Locate the cell with the specified text and output its (X, Y) center coordinate. 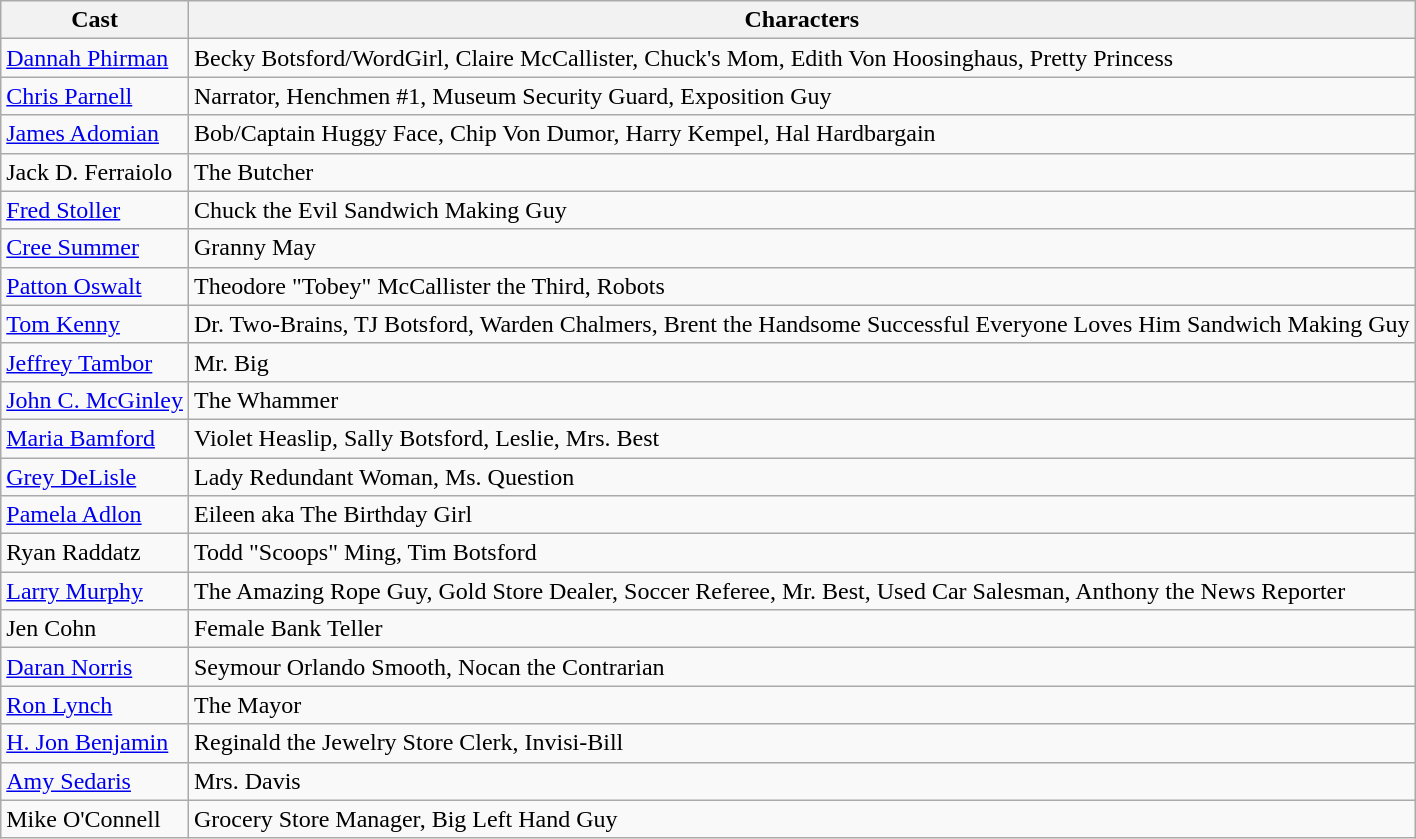
Todd "Scoops" Ming, Tim Botsford (802, 553)
Female Bank Teller (802, 629)
Characters (802, 20)
Mrs. Davis (802, 781)
Tom Kenny (95, 324)
The Mayor (802, 705)
Bob/Captain Huggy Face, Chip Von Dumor, Harry Kempel, Hal Hardbargain (802, 134)
Pamela Adlon (95, 515)
Fred Stoller (95, 210)
Mike O'Connell (95, 819)
Dannah Phirman (95, 58)
The Amazing Rope Guy, Gold Store Dealer, Soccer Referee, Mr. Best, Used Car Salesman, Anthony the News Reporter (802, 591)
Violet Heaslip, Sally Botsford, Leslie, Mrs. Best (802, 438)
Cast (95, 20)
Chuck the Evil Sandwich Making Guy (802, 210)
James Adomian (95, 134)
The Whammer (802, 400)
Amy Sedaris (95, 781)
Mr. Big (802, 362)
Lady Redundant Woman, Ms. Question (802, 477)
Jack D. Ferraiolo (95, 172)
Larry Murphy (95, 591)
The Butcher (802, 172)
Dr. Two-Brains, TJ Botsford, Warden Chalmers, Brent the Handsome Successful Everyone Loves Him Sandwich Making Guy (802, 324)
Maria Bamford (95, 438)
Jen Cohn (95, 629)
Grey DeLisle (95, 477)
Ryan Raddatz (95, 553)
Becky Botsford/WordGirl, Claire McCallister, Chuck's Mom, Edith Von Hoosinghaus, Pretty Princess (802, 58)
Theodore "Tobey" McCallister the Third, Robots (802, 286)
John C. McGinley (95, 400)
Eileen aka The Birthday Girl (802, 515)
Seymour Orlando Smooth, Nocan the Contrarian (802, 667)
Narrator, Henchmen #1, Museum Security Guard, Exposition Guy (802, 96)
Grocery Store Manager, Big Left Hand Guy (802, 819)
Daran Norris (95, 667)
Chris Parnell (95, 96)
Granny May (802, 248)
Ron Lynch (95, 705)
Jeffrey Tambor (95, 362)
Patton Oswalt (95, 286)
Cree Summer (95, 248)
Reginald the Jewelry Store Clerk, Invisi-Bill (802, 743)
H. Jon Benjamin (95, 743)
